Scan for the cell matching the given text and deliver its [X, Y] coordinate at center. 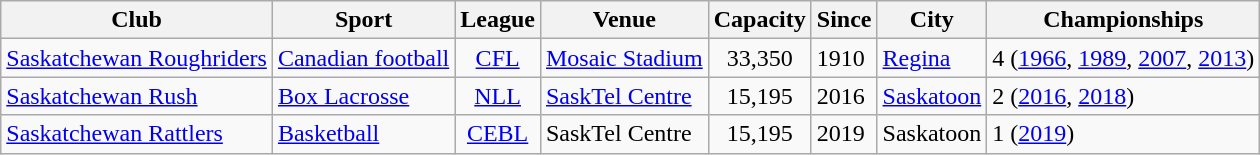
Saskatchewan Rush [137, 96]
Since [844, 20]
33,350 [760, 58]
CEBL [498, 134]
4 (1966, 1989, 2007, 2013) [1124, 58]
League [498, 20]
2 (2016, 2018) [1124, 96]
Saskatchewan Roughriders [137, 58]
2019 [844, 134]
Venue [624, 20]
Saskatchewan Rattlers [137, 134]
CFL [498, 58]
1 (2019) [1124, 134]
Capacity [760, 20]
1910 [844, 58]
Club [137, 20]
Regina [932, 58]
Box Lacrosse [363, 96]
City [932, 20]
Canadian football [363, 58]
Sport [363, 20]
2016 [844, 96]
Mosaic Stadium [624, 58]
Championships [1124, 20]
NLL [498, 96]
Basketball [363, 134]
